From the cell containing the given text, extract its center point as (x, y) coordinate. 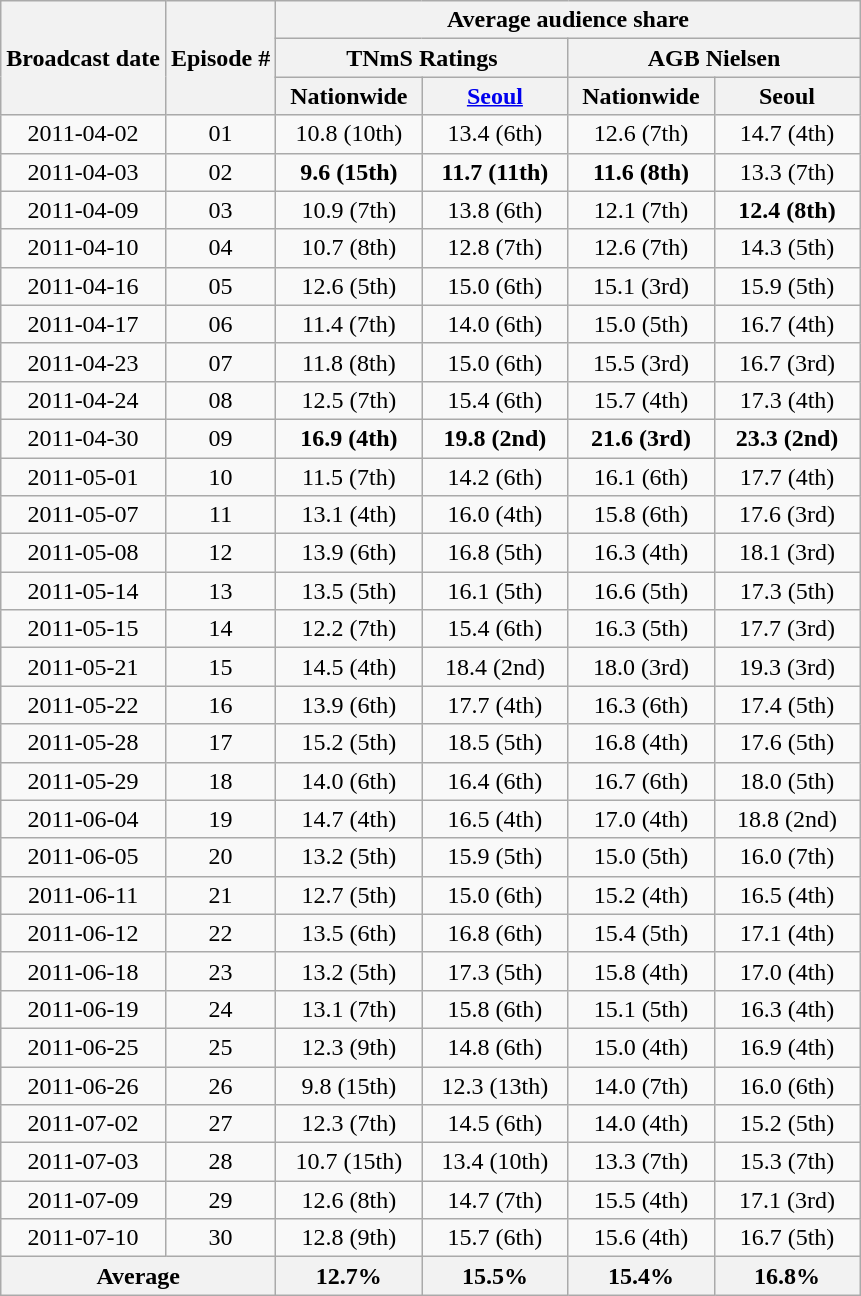
15.4% (641, 1276)
16.3 (6th) (641, 705)
17.7 (3rd) (787, 629)
15.5% (495, 1276)
16.7 (4th) (787, 324)
24 (220, 1009)
11.7 (11th) (495, 172)
11.5 (7th) (349, 477)
11.8 (8th) (349, 362)
12.7% (349, 1276)
2011-06-19 (84, 1009)
14.2 (6th) (495, 477)
13 (220, 591)
2011-05-28 (84, 743)
14.7 (7th) (495, 1200)
9.8 (15th) (349, 1085)
18.5 (5th) (495, 743)
07 (220, 362)
30 (220, 1238)
2011-06-04 (84, 819)
11.4 (7th) (349, 324)
2011-04-16 (84, 286)
15.7 (6th) (495, 1238)
16.8 (6th) (495, 933)
06 (220, 324)
14.8 (6th) (495, 1047)
16.8 (5th) (495, 553)
2011-05-15 (84, 629)
16.6 (5th) (641, 591)
2011-06-26 (84, 1085)
10 (220, 477)
16.8% (787, 1276)
10.8 (10th) (349, 134)
2011-05-22 (84, 705)
15.5 (3rd) (641, 362)
14.3 (5th) (787, 248)
2011-06-11 (84, 895)
2011-04-02 (84, 134)
2011-04-24 (84, 400)
14.0 (7th) (641, 1085)
11.6 (8th) (641, 172)
2011-04-03 (84, 172)
2011-04-17 (84, 324)
16.0 (7th) (787, 857)
25 (220, 1047)
10.7 (8th) (349, 248)
02 (220, 172)
12.3 (7th) (349, 1124)
2011-07-10 (84, 1238)
12.6 (5th) (349, 286)
13.4 (10th) (495, 1162)
18.0 (5th) (787, 781)
13.1 (7th) (349, 1009)
2011-06-12 (84, 933)
15.1 (3rd) (641, 286)
22 (220, 933)
26 (220, 1085)
15.2 (4th) (641, 895)
16.4 (6th) (495, 781)
19.8 (2nd) (495, 438)
18.8 (2nd) (787, 819)
2011-06-18 (84, 971)
16.1 (5th) (495, 591)
09 (220, 438)
2011-05-07 (84, 515)
23 (220, 971)
04 (220, 248)
2011-06-25 (84, 1047)
AGB Nielsen (714, 58)
2011-04-30 (84, 438)
17 (220, 743)
9.6 (15th) (349, 172)
29 (220, 1200)
18.0 (3rd) (641, 667)
18.4 (2nd) (495, 667)
15.6 (4th) (641, 1238)
2011-06-05 (84, 857)
16.1 (6th) (641, 477)
15.5 (4th) (641, 1200)
17.1 (3rd) (787, 1200)
19 (220, 819)
14.5 (6th) (495, 1124)
12 (220, 553)
12.2 (7th) (349, 629)
2011-07-03 (84, 1162)
11 (220, 515)
15.0 (4th) (641, 1047)
16.7 (6th) (641, 781)
2011-07-02 (84, 1124)
14.5 (4th) (349, 667)
20 (220, 857)
28 (220, 1162)
18 (220, 781)
15.3 (7th) (787, 1162)
16.0 (6th) (787, 1085)
12.5 (7th) (349, 400)
13.4 (6th) (495, 134)
14 (220, 629)
13.8 (6th) (495, 210)
16.8 (4th) (641, 743)
21 (220, 895)
12.8 (7th) (495, 248)
14.0 (4th) (641, 1124)
08 (220, 400)
15.8 (4th) (641, 971)
Episode # (220, 58)
2011-05-01 (84, 477)
15.1 (5th) (641, 1009)
17.6 (5th) (787, 743)
10.7 (15th) (349, 1162)
12.8 (9th) (349, 1238)
12.4 (8th) (787, 210)
03 (220, 210)
16 (220, 705)
2011-04-10 (84, 248)
16.7 (3rd) (787, 362)
13.5 (5th) (349, 591)
2011-05-21 (84, 667)
19.3 (3rd) (787, 667)
15 (220, 667)
Broadcast date (84, 58)
2011-07-09 (84, 1200)
17.3 (4th) (787, 400)
05 (220, 286)
18.1 (3rd) (787, 553)
TNmS Ratings (422, 58)
17.4 (5th) (787, 705)
17.1 (4th) (787, 933)
17.6 (3rd) (787, 515)
21.6 (3rd) (641, 438)
2011-04-23 (84, 362)
16.7 (5th) (787, 1238)
2011-05-08 (84, 553)
23.3 (2nd) (787, 438)
2011-04-09 (84, 210)
27 (220, 1124)
16.3 (5th) (641, 629)
13.1 (4th) (349, 515)
13.5 (6th) (349, 933)
2011-05-14 (84, 591)
12.7 (5th) (349, 895)
15.7 (4th) (641, 400)
12.3 (9th) (349, 1047)
16.0 (4th) (495, 515)
10.9 (7th) (349, 210)
Average audience share (568, 20)
12.3 (13th) (495, 1085)
Average (138, 1276)
2011-05-29 (84, 781)
01 (220, 134)
15.4 (5th) (641, 933)
12.6 (8th) (349, 1200)
12.1 (7th) (641, 210)
